Determine the [x, y] coordinate at the center of the cell enclosing the given text.  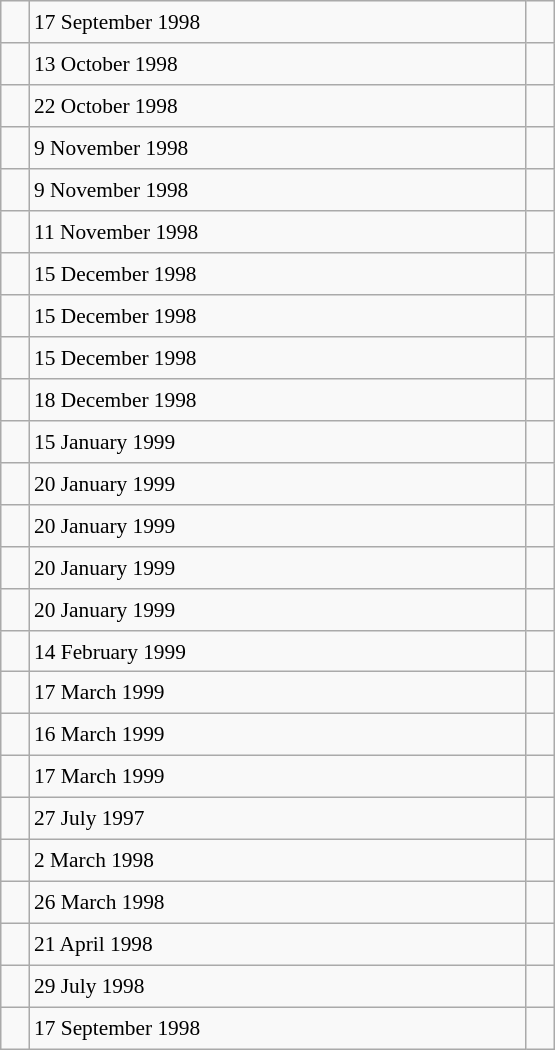
14 February 1999 [278, 651]
22 October 1998 [278, 106]
21 April 1998 [278, 945]
2 March 1998 [278, 861]
11 November 1998 [278, 232]
18 December 1998 [278, 399]
13 October 1998 [278, 64]
27 July 1997 [278, 819]
29 July 1998 [278, 986]
16 March 1999 [278, 735]
26 March 1998 [278, 903]
15 January 1999 [278, 441]
